Provide the (x, y) coordinate of the cell's center where the given text is located.  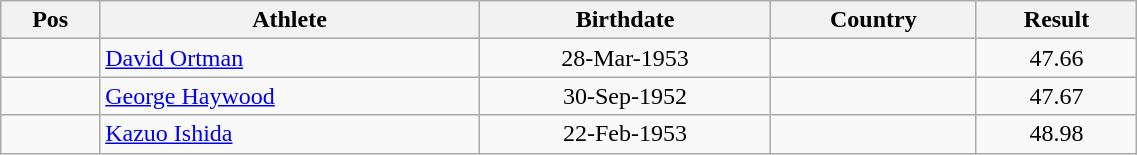
Birthdate (624, 20)
David Ortman (290, 58)
30-Sep-1952 (624, 96)
47.67 (1056, 96)
48.98 (1056, 134)
Result (1056, 20)
Pos (50, 20)
George Haywood (290, 96)
22-Feb-1953 (624, 134)
Kazuo Ishida (290, 134)
28-Mar-1953 (624, 58)
Athlete (290, 20)
Country (874, 20)
47.66 (1056, 58)
